Pinpoint the cell where the given text exists, returning its [X, Y] midpoint coordinate. 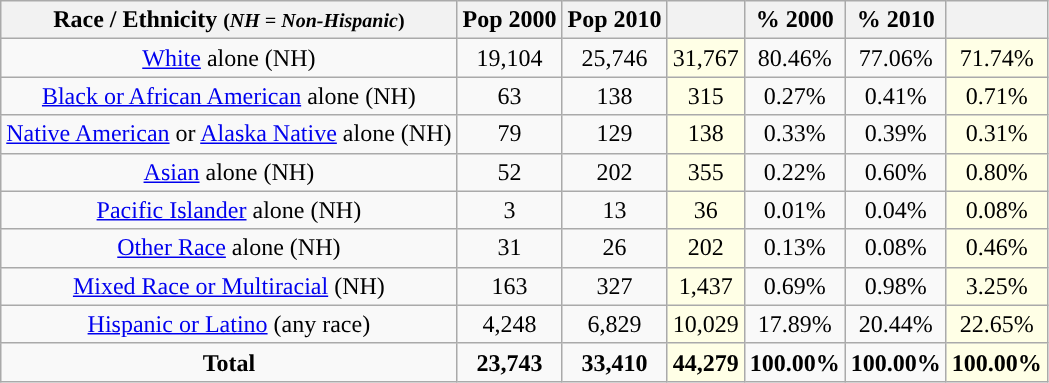
Black or African American alone (NH) [229, 96]
77.06% [896, 58]
23,743 [510, 362]
163 [510, 286]
19,104 [510, 58]
0.33% [794, 134]
0.22% [794, 172]
79 [510, 134]
Pop 2010 [614, 20]
0.41% [896, 96]
129 [614, 134]
4,248 [510, 324]
327 [614, 286]
3.25% [996, 286]
31,767 [706, 58]
Race / Ethnicity (NH = Non-Hispanic) [229, 20]
Asian alone (NH) [229, 172]
0.46% [996, 248]
0.71% [996, 96]
Native American or Alaska Native alone (NH) [229, 134]
355 [706, 172]
White alone (NH) [229, 58]
Pop 2000 [510, 20]
20.44% [896, 324]
80.46% [794, 58]
Total [229, 362]
26 [614, 248]
Hispanic or Latino (any race) [229, 324]
0.31% [996, 134]
25,746 [614, 58]
Pacific Islander alone (NH) [229, 210]
6,829 [614, 324]
0.13% [794, 248]
63 [510, 96]
0.27% [794, 96]
3 [510, 210]
10,029 [706, 324]
Mixed Race or Multiracial (NH) [229, 286]
36 [706, 210]
33,410 [614, 362]
52 [510, 172]
22.65% [996, 324]
0.69% [794, 286]
31 [510, 248]
0.60% [896, 172]
0.98% [896, 286]
0.80% [996, 172]
17.89% [794, 324]
Other Race alone (NH) [229, 248]
0.04% [896, 210]
71.74% [996, 58]
44,279 [706, 362]
13 [614, 210]
% 2010 [896, 20]
% 2000 [794, 20]
1,437 [706, 286]
315 [706, 96]
0.39% [896, 134]
0.01% [794, 210]
